Search for the cell housing the specified text and yield its [x, y] center coordinate. 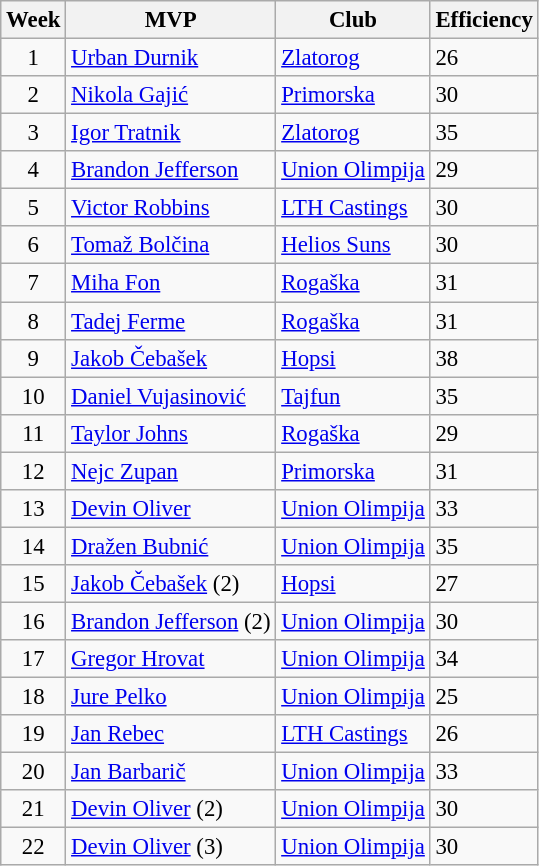
11 [34, 433]
Brandon Jefferson [171, 170]
Victor Robbins [171, 208]
22 [34, 847]
4 [34, 170]
18 [34, 697]
Week [34, 20]
12 [34, 471]
27 [484, 584]
Gregor Hrovat [171, 659]
Devin Oliver (3) [171, 847]
19 [34, 734]
7 [34, 283]
16 [34, 621]
Daniel Vujasinović [171, 396]
Jan Barbarič [171, 772]
5 [34, 208]
Dražen Bubnić [171, 546]
Devin Oliver [171, 509]
14 [34, 546]
34 [484, 659]
Tadej Ferme [171, 321]
Brandon Jefferson (2) [171, 621]
1 [34, 58]
Igor Tratnik [171, 133]
Devin Oliver (2) [171, 809]
Efficiency [484, 20]
20 [34, 772]
10 [34, 396]
Nejc Zupan [171, 471]
Miha Fon [171, 283]
21 [34, 809]
3 [34, 133]
Helios Suns [353, 245]
Tomaž Bolčina [171, 245]
15 [34, 584]
Jure Pelko [171, 697]
Tajfun [353, 396]
9 [34, 358]
MVP [171, 20]
17 [34, 659]
6 [34, 245]
38 [484, 358]
8 [34, 321]
2 [34, 95]
Jakob Čebašek (2) [171, 584]
25 [484, 697]
Taylor Johns [171, 433]
13 [34, 509]
Urban Durnik [171, 58]
Nikola Gajić [171, 95]
Club [353, 20]
Jakob Čebašek [171, 358]
Jan Rebec [171, 734]
